Pinpoint the cell where the given text exists, returning its [X, Y] midpoint coordinate. 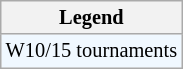
W10/15 tournaments [92, 51]
Legend [92, 17]
